Extract the [X, Y] coordinate from the center of the cell holding the provided text.  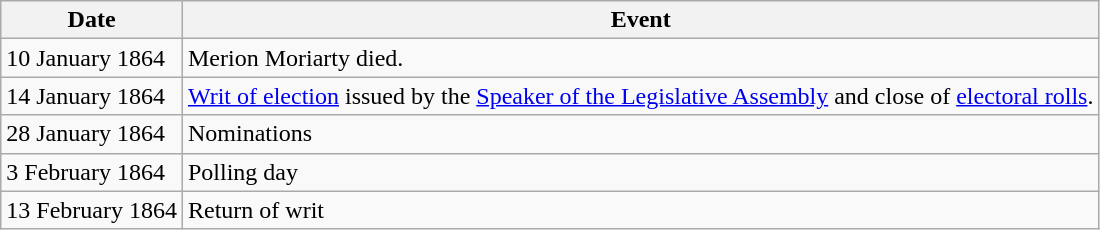
Event [640, 20]
Nominations [640, 134]
3 February 1864 [92, 172]
Merion Moriarty died. [640, 58]
Writ of election issued by the Speaker of the Legislative Assembly and close of electoral rolls. [640, 96]
Polling day [640, 172]
13 February 1864 [92, 210]
Return of writ [640, 210]
14 January 1864 [92, 96]
10 January 1864 [92, 58]
28 January 1864 [92, 134]
Date [92, 20]
